From the cell containing the given text, extract its center point as [X, Y] coordinate. 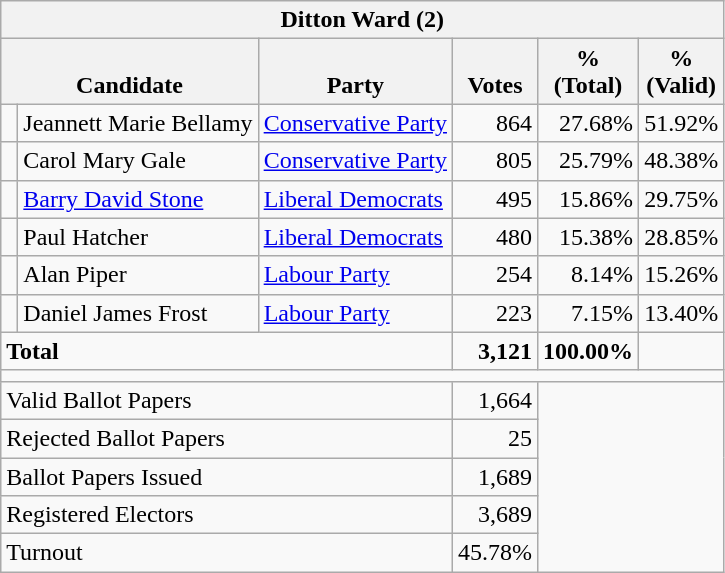
51.92% [682, 123]
29.75% [682, 199]
25.79% [588, 161]
Jeannett Marie Bellamy [138, 123]
Daniel James Frost [138, 313]
48.38% [682, 161]
Registered Electors [227, 515]
45.78% [496, 553]
25 [496, 438]
15.26% [682, 275]
3,121 [496, 351]
3,689 [496, 515]
1,664 [496, 400]
1,689 [496, 477]
15.86% [588, 199]
13.40% [682, 313]
27.68% [588, 123]
7.15% [588, 313]
495 [496, 199]
8.14% [588, 275]
100.00% [588, 351]
Ditton Ward (2) [362, 20]
805 [496, 161]
Ballot Papers Issued [227, 477]
223 [496, 313]
Paul Hatcher [138, 237]
Total [227, 351]
Alan Piper [138, 275]
480 [496, 237]
Carol Mary Gale [138, 161]
15.38% [588, 237]
Party [355, 72]
Valid Ballot Papers [227, 400]
864 [496, 123]
Rejected Ballot Papers [227, 438]
Barry David Stone [138, 199]
Turnout [227, 553]
%(Valid) [682, 72]
%(Total) [588, 72]
Votes [496, 72]
28.85% [682, 237]
Candidate [130, 72]
254 [496, 275]
